Return (X, Y) of the center of cell containing provided text 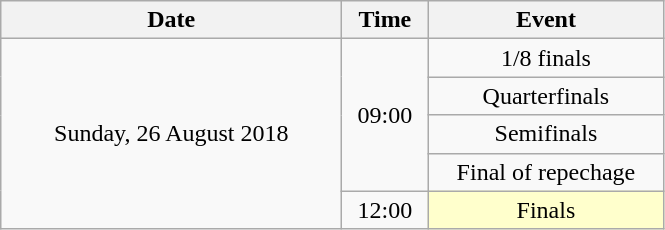
Quarterfinals (546, 96)
Event (546, 20)
1/8 finals (546, 58)
Time (385, 20)
Finals (546, 210)
Sunday, 26 August 2018 (172, 134)
12:00 (385, 210)
Semifinals (546, 134)
09:00 (385, 115)
Final of repechage (546, 172)
Date (172, 20)
